Scan for the cell matching the given text and deliver its [x, y] coordinate at center. 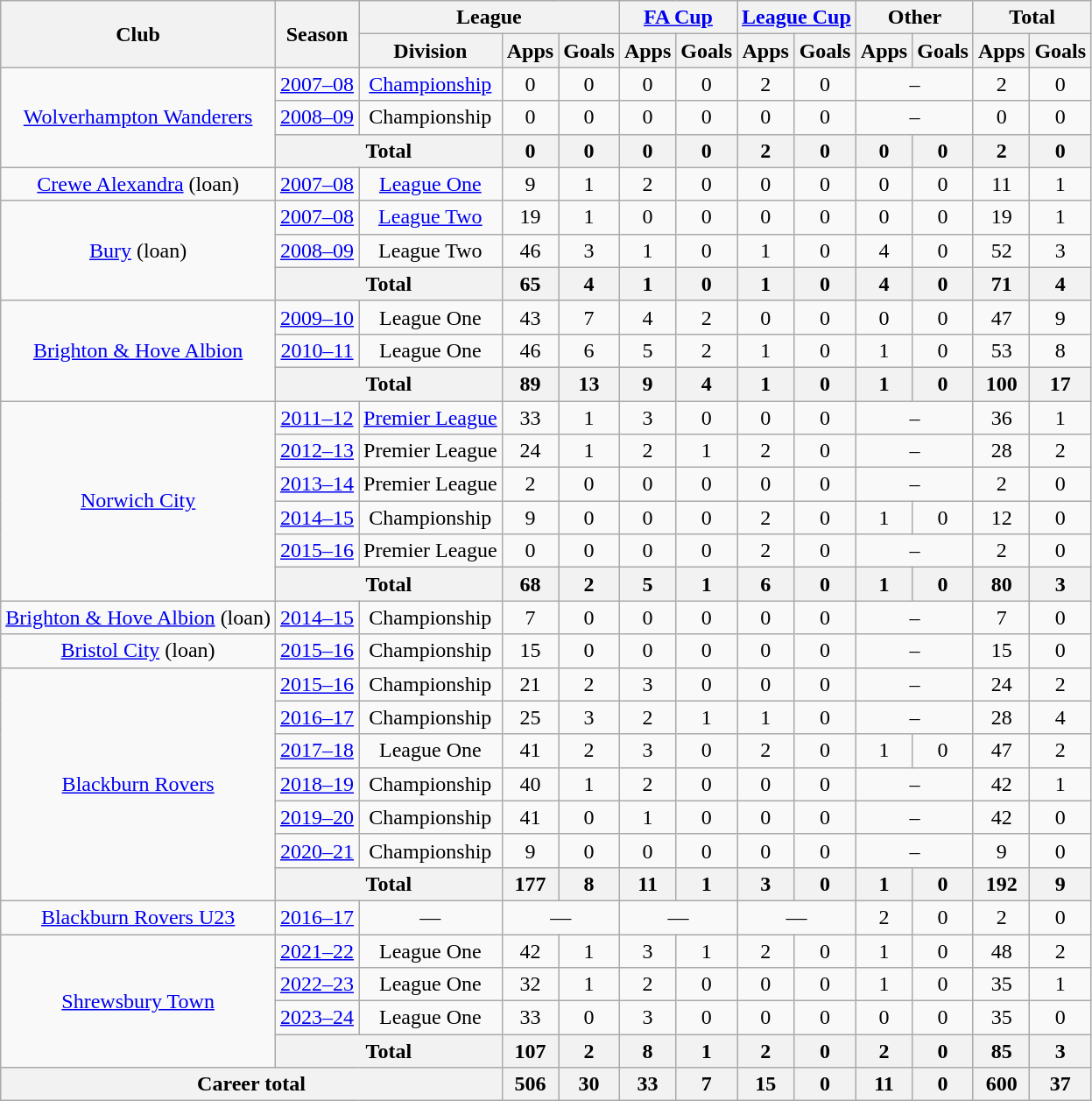
192 [1001, 884]
17 [1060, 384]
71 [1001, 284]
68 [530, 584]
52 [1001, 251]
2019–20 [317, 817]
Crewe Alexandra (loan) [138, 184]
65 [530, 284]
League [490, 18]
Wolverhampton Wanderers [138, 117]
30 [589, 1084]
Brighton & Hove Albion [138, 350]
Bristol City (loan) [138, 651]
25 [530, 717]
40 [530, 784]
2017–18 [317, 751]
Other [914, 18]
32 [530, 985]
2018–19 [317, 784]
Shrewsbury Town [138, 1000]
2010–11 [317, 350]
177 [530, 884]
37 [1060, 1084]
Division [431, 51]
2011–12 [317, 418]
Brighton & Hove Albion (loan) [138, 618]
2022–23 [317, 985]
2020–21 [317, 850]
Club [138, 34]
Season [317, 34]
53 [1001, 350]
43 [530, 317]
48 [1001, 950]
80 [1001, 584]
2012–13 [317, 451]
Blackburn Rovers U23 [138, 917]
13 [589, 384]
21 [530, 684]
89 [530, 384]
FA Cup [678, 18]
2023–24 [317, 1018]
600 [1001, 1084]
2021–22 [317, 950]
2009–10 [317, 317]
12 [1001, 518]
2013–14 [317, 484]
League Cup [797, 18]
Norwich City [138, 501]
506 [530, 1084]
100 [1001, 384]
Bury (loan) [138, 251]
107 [530, 1051]
Blackburn Rovers [138, 784]
36 [1001, 418]
85 [1001, 1051]
Career total [251, 1084]
